From the cell containing the given text, extract its center point as (X, Y) coordinate. 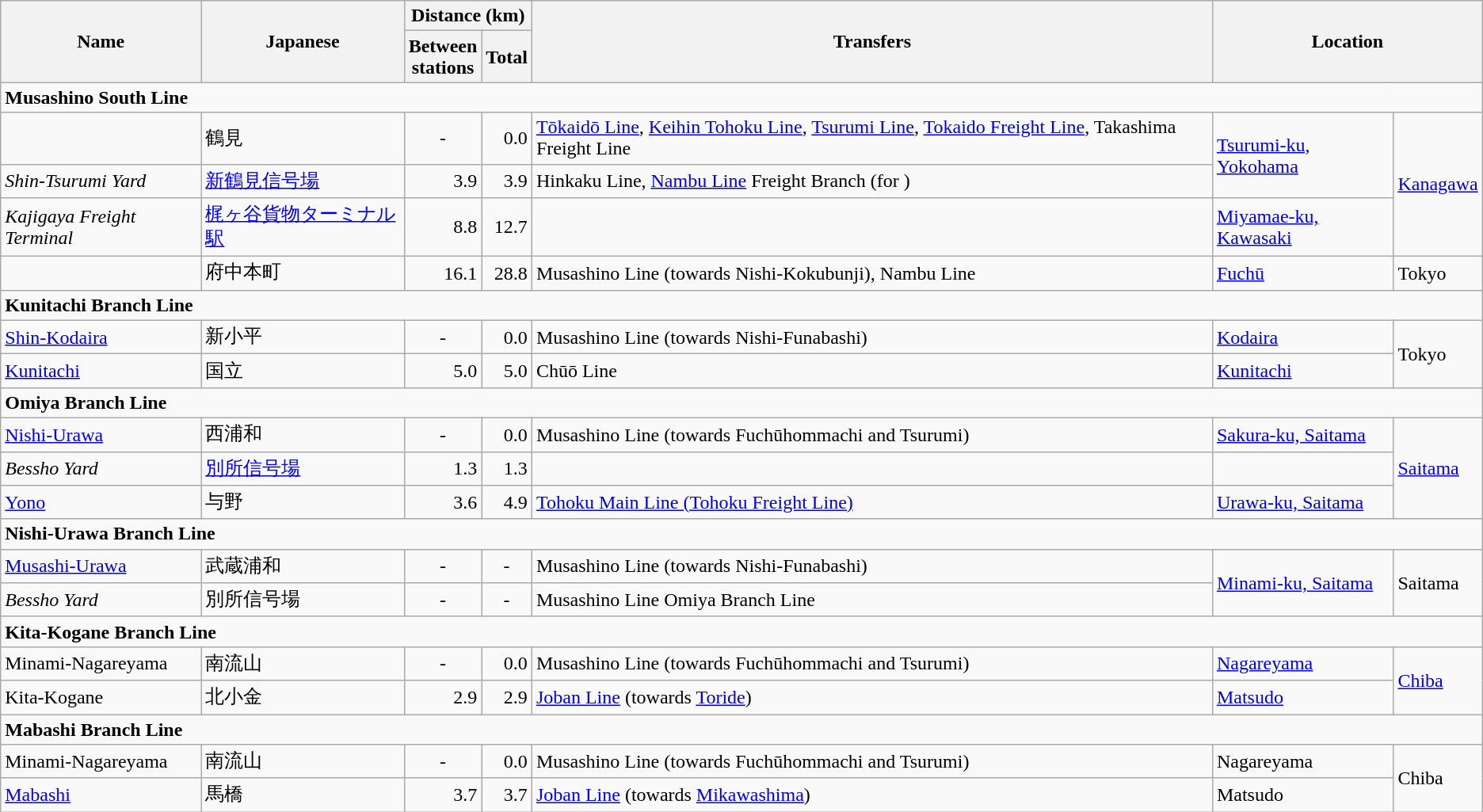
Joban Line (towards Mikawashima) (871, 795)
Urawa-ku, Saitama (1302, 502)
Kita-Kogane (101, 697)
Nishi-Urawa Branch Line (741, 534)
梶ヶ谷貨物ターミナル駅 (303, 227)
Shin-Tsurumi Yard (101, 181)
Betweenstations (443, 57)
鶴見 (303, 138)
12.7 (507, 227)
Nishi-Urawa (101, 434)
3.6 (443, 502)
Mabashi Branch Line (741, 730)
Japanese (303, 41)
Shin-Kodaira (101, 337)
Musashino Line (towards Nishi-Kokubunji), Nambu Line (871, 274)
Kanagawa (1438, 185)
馬橋 (303, 795)
国立 (303, 371)
8.8 (443, 227)
武蔵浦和 (303, 566)
Chūō Line (871, 371)
Tōkaidō Line, Keihin Tohoku Line, Tsurumi Line, Tokaido Freight Line, Takashima Freight Line (871, 138)
新鶴見信号場 (303, 181)
Fuchū (1302, 274)
Mabashi (101, 795)
Omiya Branch Line (741, 402)
Hinkaku Line, Nambu Line Freight Branch (for ) (871, 181)
Musashi-Urawa (101, 566)
北小金 (303, 697)
Location (1347, 41)
Total (507, 57)
Miyamae-ku, Kawasaki (1302, 227)
西浦和 (303, 434)
新小平 (303, 337)
Musashino South Line (741, 97)
府中本町 (303, 274)
16.1 (443, 274)
Yono (101, 502)
Kunitachi Branch Line (741, 305)
Distance (km) (467, 16)
Tohoku Main Line (Tohoku Freight Line) (871, 502)
28.8 (507, 274)
Musashino Line Omiya Branch Line (871, 600)
Joban Line (towards Toride) (871, 697)
4.9 (507, 502)
Kita-Kogane Branch Line (741, 631)
Transfers (871, 41)
Sakura-ku, Saitama (1302, 434)
Name (101, 41)
Kajigaya Freight Terminal (101, 227)
Tsurumi-ku, Yokohama (1302, 155)
Kodaira (1302, 337)
Minami-ku, Saitama (1302, 583)
与野 (303, 502)
